Capture the cell that displays the provided text and extract its (X, Y) central coordinate. 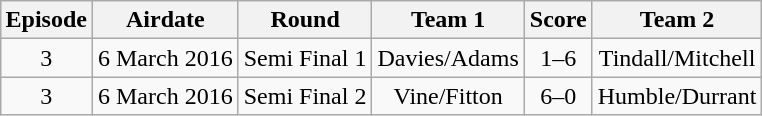
Humble/Durrant (677, 96)
Team 1 (448, 20)
Round (305, 20)
Score (558, 20)
Vine/Fitton (448, 96)
Tindall/Mitchell (677, 58)
Team 2 (677, 20)
1–6 (558, 58)
Airdate (165, 20)
Semi Final 1 (305, 58)
Semi Final 2 (305, 96)
Davies/Adams (448, 58)
6–0 (558, 96)
Episode (46, 20)
